Determine the [x, y] coordinate at the center of the cell enclosing the given text.  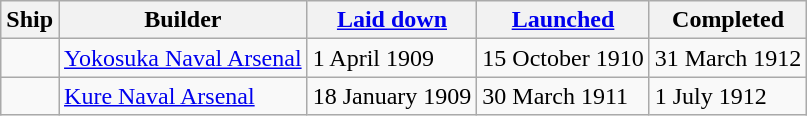
30 March 1911 [563, 96]
31 March 1912 [728, 58]
Completed [728, 20]
Laid down [392, 20]
Builder [184, 20]
1 July 1912 [728, 96]
Kure Naval Arsenal [184, 96]
15 October 1910 [563, 58]
1 April 1909 [392, 58]
Ship [30, 20]
Launched [563, 20]
Yokosuka Naval Arsenal [184, 58]
18 January 1909 [392, 96]
